Return [x, y] of the center of cell containing provided text 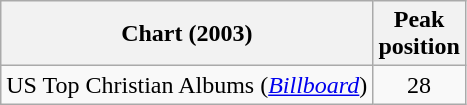
Peakposition [419, 34]
28 [419, 85]
US Top Christian Albums (Billboard) [187, 85]
Chart (2003) [187, 34]
